Search for the cell housing the specified text and yield its (X, Y) center coordinate. 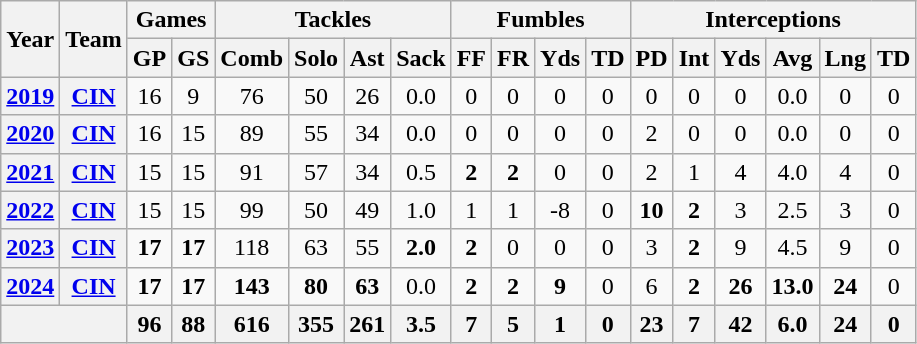
76 (252, 96)
261 (368, 324)
616 (252, 324)
143 (252, 286)
Sack (421, 58)
FR (512, 58)
89 (252, 134)
0.5 (421, 172)
6 (652, 286)
118 (252, 248)
4.0 (792, 172)
2019 (30, 96)
1.0 (421, 210)
96 (149, 324)
2024 (30, 286)
88 (194, 324)
GP (149, 58)
Team (94, 39)
57 (316, 172)
2020 (30, 134)
2021 (30, 172)
Ast (368, 58)
2.0 (421, 248)
80 (316, 286)
Tackles (333, 20)
Fumbles (540, 20)
99 (252, 210)
355 (316, 324)
Year (30, 39)
6.0 (792, 324)
Comb (252, 58)
2.5 (792, 210)
2023 (30, 248)
GS (194, 58)
Interceptions (773, 20)
4.5 (792, 248)
PD (652, 58)
3.5 (421, 324)
Lng (845, 58)
Int (694, 58)
49 (368, 210)
Games (170, 20)
10 (652, 210)
2022 (30, 210)
13.0 (792, 286)
Avg (792, 58)
FF (471, 58)
42 (740, 324)
23 (652, 324)
5 (512, 324)
-8 (560, 210)
Solo (316, 58)
91 (252, 172)
